Determine the (x, y) coordinate at the center of the cell enclosing the given text.  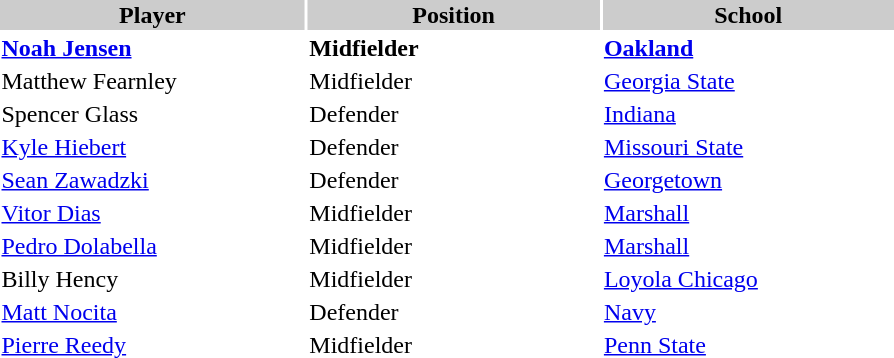
Noah Jensen (152, 48)
Georgetown (748, 180)
Indiana (748, 114)
Missouri State (748, 147)
Kyle Hiebert (152, 147)
Billy Hency (152, 279)
Vitor Dias (152, 213)
Matthew Fearnley (152, 81)
Player (152, 15)
Sean Zawadzki (152, 180)
Navy (748, 312)
Loyola Chicago (748, 279)
Georgia State (748, 81)
Matt Nocita (152, 312)
Spencer Glass (152, 114)
Oakland (748, 48)
School (748, 15)
Pedro Dolabella (152, 246)
Position (454, 15)
